Search for the cell housing the specified text and yield its [x, y] center coordinate. 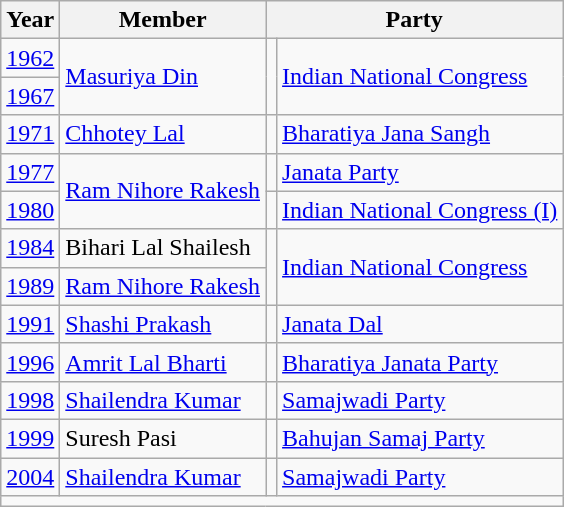
1999 [30, 438]
1967 [30, 96]
Bahujan Samaj Party [420, 438]
1998 [30, 400]
Indian National Congress (I) [420, 210]
Bharatiya Jana Sangh [420, 134]
Party [414, 20]
1996 [30, 362]
Shashi Prakash [163, 324]
Year [30, 20]
1971 [30, 134]
Amrit Lal Bharti [163, 362]
Bihari Lal Shailesh [163, 248]
1977 [30, 172]
1989 [30, 286]
Chhotey Lal [163, 134]
2004 [30, 477]
1962 [30, 58]
Janata Dal [420, 324]
Member [163, 20]
Janata Party [420, 172]
Suresh Pasi [163, 438]
1980 [30, 210]
Masuriya Din [163, 77]
Bharatiya Janata Party [420, 362]
1991 [30, 324]
1984 [30, 248]
